Provide the (X, Y) coordinate of the cell's center where the given text is located.  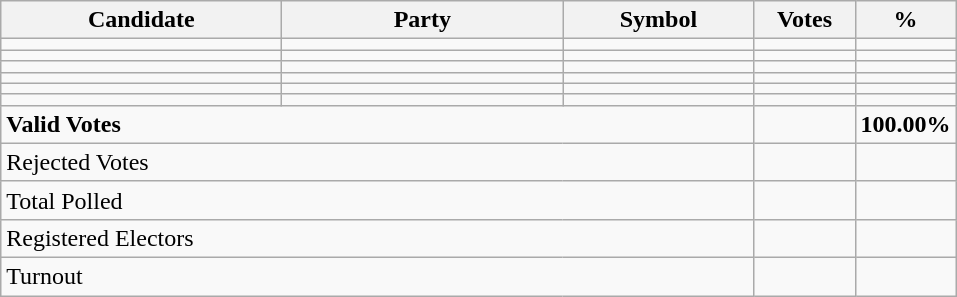
Rejected Votes (378, 162)
Candidate (142, 20)
Total Polled (378, 200)
Votes (804, 20)
% (906, 20)
Symbol (658, 20)
100.00% (906, 124)
Turnout (378, 276)
Registered Electors (378, 238)
Party (422, 20)
Valid Votes (378, 124)
